Return [x, y] of the center of cell containing provided text 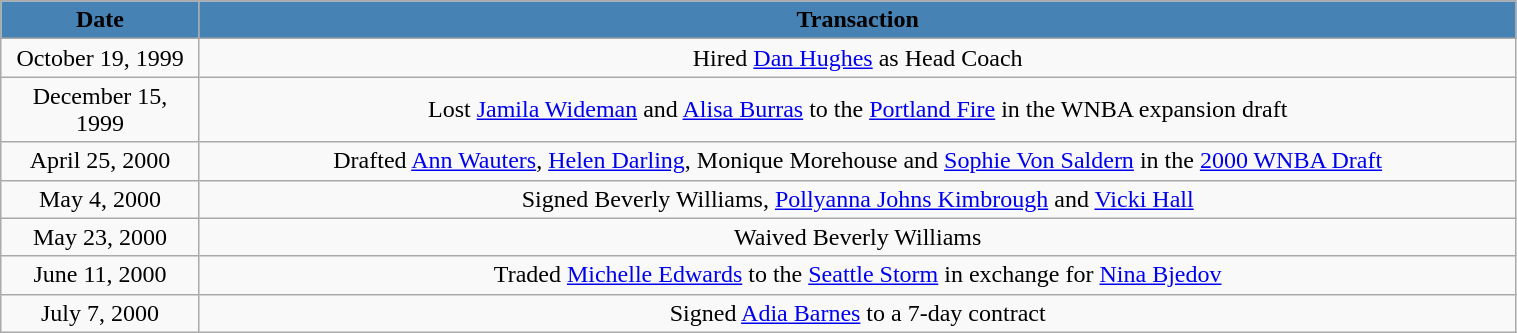
April 25, 2000 [100, 161]
Hired Dan Hughes as Head Coach [858, 58]
December 15, 1999 [100, 110]
Drafted Ann Wauters, Helen Darling, Monique Morehouse and Sophie Von Saldern in the 2000 WNBA Draft [858, 161]
Signed Adia Barnes to a 7-day contract [858, 313]
Date [100, 20]
Lost Jamila Wideman and Alisa Burras to the Portland Fire in the WNBA expansion draft [858, 110]
June 11, 2000 [100, 275]
May 4, 2000 [100, 199]
Transaction [858, 20]
Waived Beverly Williams [858, 237]
May 23, 2000 [100, 237]
Traded Michelle Edwards to the Seattle Storm in exchange for Nina Bjedov [858, 275]
July 7, 2000 [100, 313]
Signed Beverly Williams, Pollyanna Johns Kimbrough and Vicki Hall [858, 199]
October 19, 1999 [100, 58]
